Return [X, Y] of the center of cell containing provided text 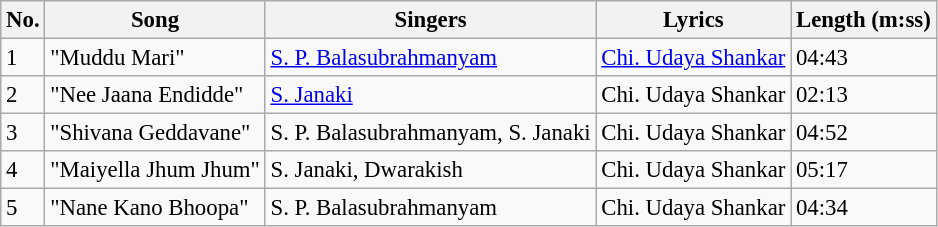
"Shivana Geddavane" [155, 133]
1 [23, 58]
S. P. Balasubrahmanyam, S. Janaki [430, 133]
Singers [430, 20]
5 [23, 208]
04:43 [864, 58]
S. Janaki [430, 95]
4 [23, 170]
Lyrics [694, 20]
"Maiyella Jhum Jhum" [155, 170]
"Nane Kano Bhoopa" [155, 208]
2 [23, 95]
05:17 [864, 170]
04:34 [864, 208]
3 [23, 133]
Length (m:ss) [864, 20]
Song [155, 20]
"Nee Jaana Endidde" [155, 95]
S. Janaki, Dwarakish [430, 170]
02:13 [864, 95]
"Muddu Mari" [155, 58]
No. [23, 20]
04:52 [864, 133]
